Return the (X, Y) coordinate for the center point of the cell that contains the specified text.  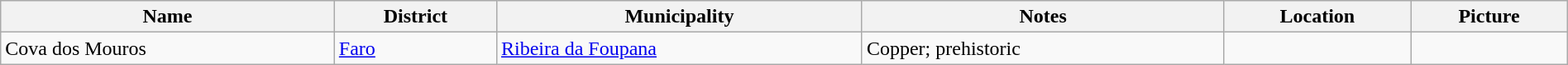
Copper; prehistoric (1042, 48)
Municipality (679, 17)
Ribeira da Foupana (679, 48)
Location (1317, 17)
Picture (1489, 17)
Cova dos Mouros (168, 48)
Name (168, 17)
Notes (1042, 17)
District (415, 17)
Faro (415, 48)
